Search for the cell housing the specified text and yield its [X, Y] center coordinate. 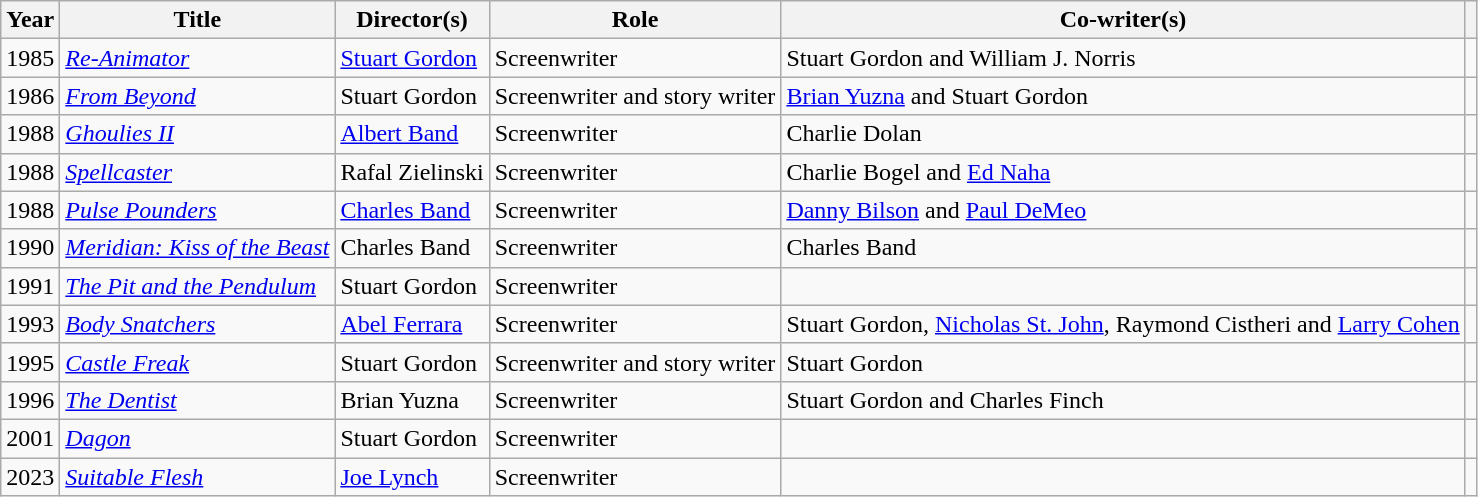
1990 [30, 248]
Charlie Dolan [1123, 134]
1993 [30, 324]
Charlie Bogel and Ed Naha [1123, 172]
Albert Band [412, 134]
1996 [30, 400]
Meridian: Kiss of the Beast [198, 248]
1985 [30, 58]
1986 [30, 96]
Rafal Zielinski [412, 172]
Brian Yuzna and Stuart Gordon [1123, 96]
1995 [30, 362]
Dagon [198, 438]
2023 [30, 477]
1991 [30, 286]
Castle Freak [198, 362]
Brian Yuzna [412, 400]
From Beyond [198, 96]
Danny Bilson and Paul DeMeo [1123, 210]
The Dentist [198, 400]
The Pit and the Pendulum [198, 286]
2001 [30, 438]
Stuart Gordon, Nicholas St. John, Raymond Cistheri and Larry Cohen [1123, 324]
Joe Lynch [412, 477]
Stuart Gordon and Charles Finch [1123, 400]
Ghoulies II [198, 134]
Director(s) [412, 20]
Co-writer(s) [1123, 20]
Suitable Flesh [198, 477]
Role [635, 20]
Body Snatchers [198, 324]
Title [198, 20]
Pulse Pounders [198, 210]
Spellcaster [198, 172]
Re-Animator [198, 58]
Stuart Gordon and William J. Norris [1123, 58]
Year [30, 20]
Abel Ferrara [412, 324]
